For the text-containing cell, return its midpoint in (x, y) coordinate format. 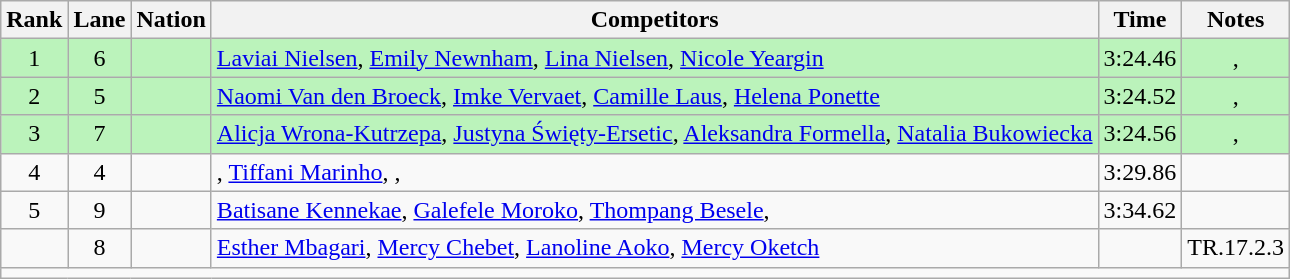
7 (100, 134)
Time (1140, 20)
3:24.52 (1140, 96)
8 (100, 248)
9 (100, 210)
, Tiffani Marinho, , (654, 172)
3:34.62 (1140, 210)
Nation (171, 20)
Lane (100, 20)
3:29.86 (1140, 172)
Competitors (654, 20)
TR.17.2.3 (1236, 248)
Notes (1236, 20)
3:24.46 (1140, 58)
Alicja Wrona-Kutrzepa, Justyna Święty-Ersetic, Aleksandra Formella, Natalia Bukowiecka (654, 134)
2 (34, 96)
Esther Mbagari, Mercy Chebet, Lanoline Aoko, Mercy Oketch (654, 248)
Naomi Van den Broeck, Imke Vervaet, Camille Laus, Helena Ponette (654, 96)
6 (100, 58)
3:24.56 (1140, 134)
3 (34, 134)
1 (34, 58)
Rank (34, 20)
Batisane Kennekae, Galefele Moroko, Thompang Besele, (654, 210)
Laviai Nielsen, Emily Newnham, Lina Nielsen, Nicole Yeargin (654, 58)
